Return the (x, y) coordinate for the center point of the cell that contains the specified text.  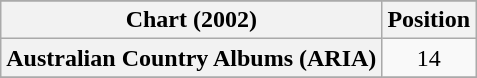
Australian Country Albums (ARIA) (192, 58)
Position (429, 20)
Chart (2002) (192, 20)
14 (429, 58)
